Locate the cell with the specified text and output its (X, Y) center coordinate. 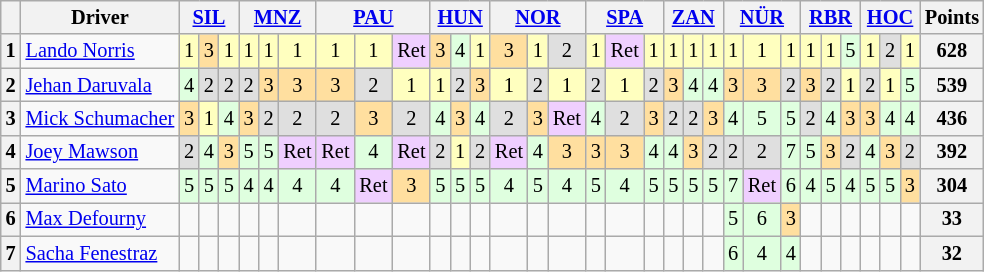
Sacha Fenestraz (100, 253)
436 (952, 118)
Mick Schumacher (100, 118)
NÜR (762, 17)
ZAN (693, 17)
Max Defourny (100, 219)
Marino Sato (100, 186)
304 (952, 186)
32 (952, 253)
MNZ (278, 17)
Jehan Daruvala (100, 85)
392 (952, 152)
Lando Norris (100, 51)
NOR (538, 17)
Joey Mawson (100, 152)
RBR (831, 17)
HUN (460, 17)
628 (952, 51)
HOC (890, 17)
SPA (625, 17)
539 (952, 85)
Driver (100, 17)
SIL (209, 17)
Points (952, 17)
33 (952, 219)
PAU (373, 17)
